Extract the (X, Y) coordinate from the center of the cell holding the provided text.  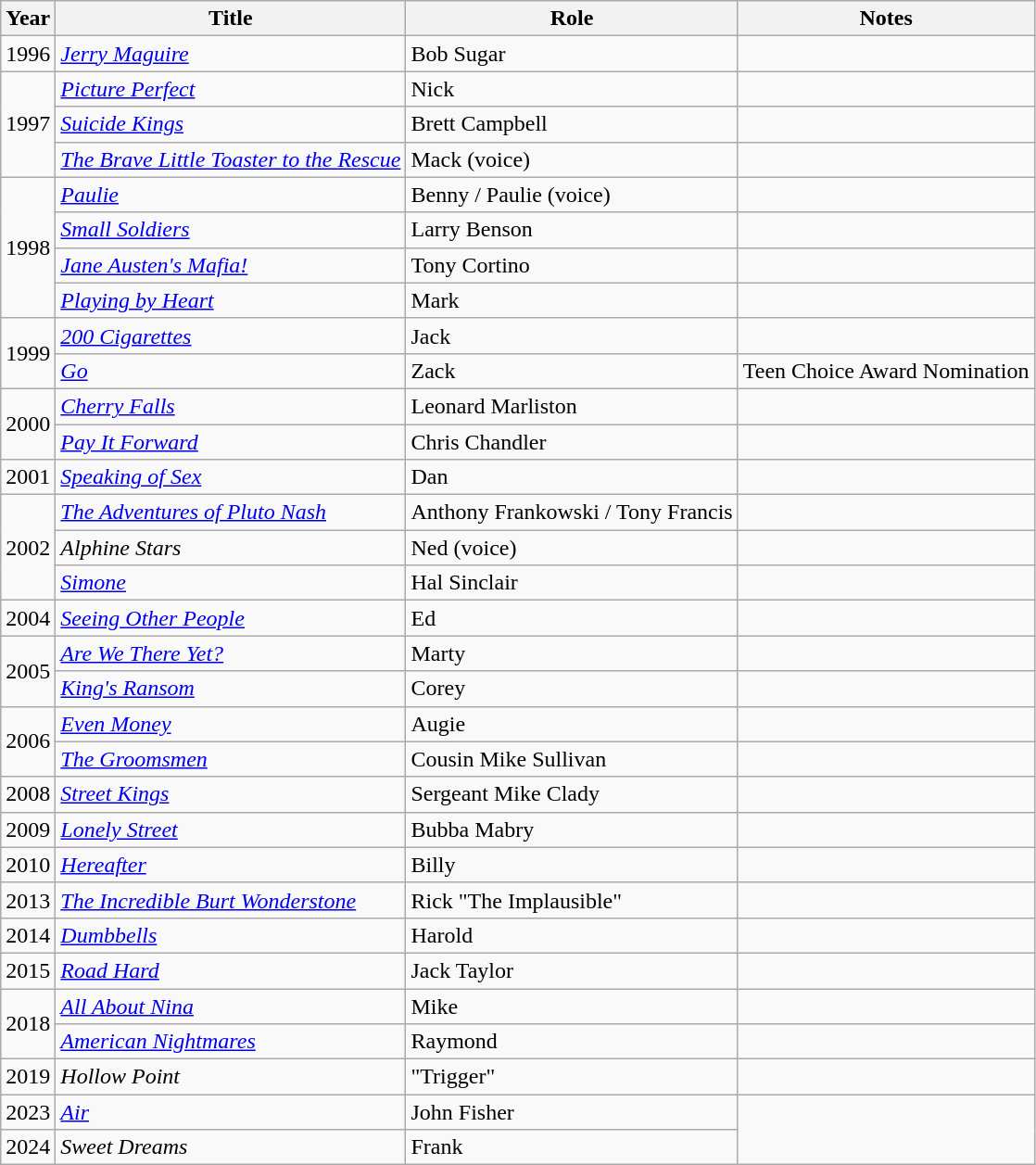
Lonely Street (231, 829)
The Incredible Burt Wonderstone (231, 900)
Harold (572, 935)
Road Hard (231, 970)
Larry Benson (572, 230)
Title (231, 19)
Hollow Point (231, 1077)
2005 (28, 671)
Anthony Frankowski / Tony Francis (572, 513)
Cousin Mike Sullivan (572, 759)
2023 (28, 1112)
American Nightmares (231, 1042)
Air (231, 1112)
Cherry Falls (231, 406)
John Fisher (572, 1112)
1999 (28, 353)
Alphine Stars (231, 548)
200 Cigarettes (231, 336)
2013 (28, 900)
2015 (28, 970)
Pay It Forward (231, 442)
Sergeant Mike Clady (572, 794)
Even Money (231, 724)
Speaking of Sex (231, 477)
Street Kings (231, 794)
Raymond (572, 1042)
Mike (572, 1006)
Dan (572, 477)
2014 (28, 935)
Bubba Mabry (572, 829)
1998 (28, 247)
Zack (572, 371)
"Trigger" (572, 1077)
Hereafter (231, 865)
The Brave Little Toaster to the Rescue (231, 159)
2010 (28, 865)
2000 (28, 424)
Dumbbells (231, 935)
Jerry Maguire (231, 54)
2006 (28, 741)
Playing by Heart (231, 300)
Year (28, 19)
1996 (28, 54)
Benny / Paulie (voice) (572, 195)
Brett Campbell (572, 124)
Marty (572, 653)
Rick "The Implausible" (572, 900)
Mack (voice) (572, 159)
Seeing Other People (231, 618)
Ed (572, 618)
Sweet Dreams (231, 1147)
Augie (572, 724)
Corey (572, 689)
Mark (572, 300)
Ned (voice) (572, 548)
King's Ransom (231, 689)
Notes (886, 19)
Billy (572, 865)
Suicide Kings (231, 124)
Simone (231, 583)
1997 (28, 124)
Jane Austen's Mafia! (231, 265)
Go (231, 371)
2002 (28, 548)
Chris Chandler (572, 442)
Paulie (231, 195)
All About Nina (231, 1006)
The Adventures of Pluto Nash (231, 513)
2008 (28, 794)
2001 (28, 477)
2019 (28, 1077)
Jack (572, 336)
Nick (572, 89)
Small Soldiers (231, 230)
Hal Sinclair (572, 583)
Leonard Marliston (572, 406)
Picture Perfect (231, 89)
2009 (28, 829)
Teen Choice Award Nomination (886, 371)
2024 (28, 1147)
2018 (28, 1023)
Jack Taylor (572, 970)
Are We There Yet? (231, 653)
Frank (572, 1147)
Role (572, 19)
Tony Cortino (572, 265)
2004 (28, 618)
Bob Sugar (572, 54)
The Groomsmen (231, 759)
